Pinpoint the cell where the given text exists, returning its [X, Y] midpoint coordinate. 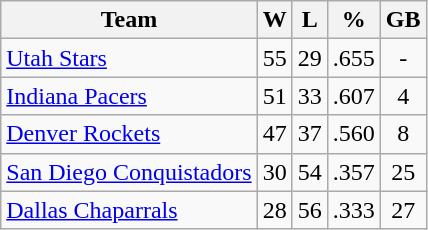
Dallas Chaparrals [129, 210]
.560 [354, 134]
47 [274, 134]
29 [310, 58]
54 [310, 172]
Indiana Pacers [129, 96]
55 [274, 58]
San Diego Conquistadors [129, 172]
.607 [354, 96]
56 [310, 210]
Team [129, 20]
37 [310, 134]
.357 [354, 172]
.655 [354, 58]
4 [403, 96]
51 [274, 96]
28 [274, 210]
% [354, 20]
27 [403, 210]
.333 [354, 210]
30 [274, 172]
25 [403, 172]
GB [403, 20]
- [403, 58]
8 [403, 134]
33 [310, 96]
L [310, 20]
W [274, 20]
Denver Rockets [129, 134]
Utah Stars [129, 58]
